Output the (X, Y) coordinate of the center of the cell containing the given text.  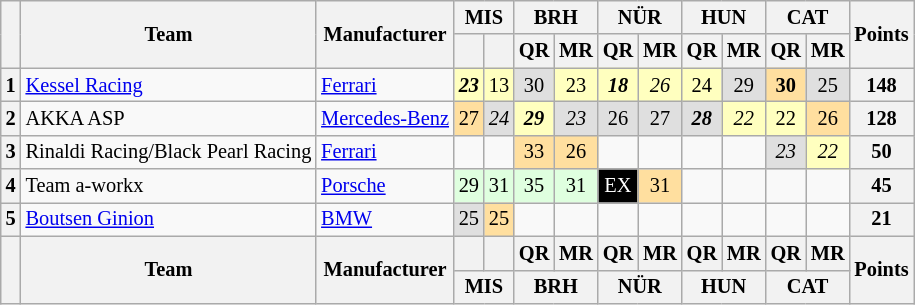
Porsche (385, 186)
21 (881, 219)
Team a-workx (169, 186)
AKKA ASP (169, 118)
Kessel Racing (169, 85)
45 (881, 186)
13 (499, 85)
4 (11, 186)
BMW (385, 219)
EX (618, 186)
3 (11, 152)
35 (534, 186)
148 (881, 85)
Boutsen Ginion (169, 219)
128 (881, 118)
18 (618, 85)
50 (881, 152)
28 (702, 118)
33 (534, 152)
Mercedes-Benz (385, 118)
1 (11, 85)
Rinaldi Racing/Black Pearl Racing (169, 152)
2 (11, 118)
5 (11, 219)
